Provide the (x, y) coordinate of the cell's center where the given text is located.  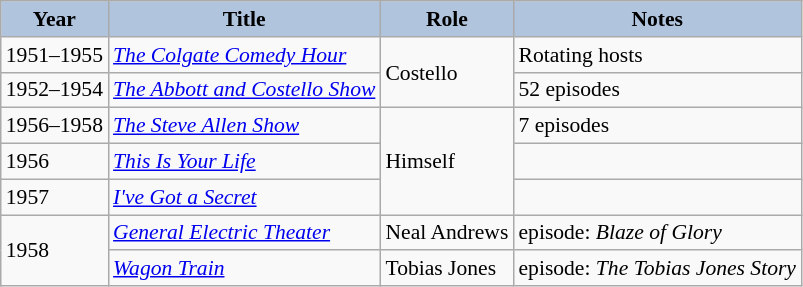
Tobias Jones (446, 269)
The Abbott and Costello Show (244, 90)
Himself (446, 162)
General Electric Theater (244, 233)
The Colgate Comedy Hour (244, 55)
Notes (657, 19)
Role (446, 19)
7 episodes (657, 126)
Rotating hosts (657, 55)
The Steve Allen Show (244, 126)
1952–1954 (54, 90)
1951–1955 (54, 55)
I've Got a Secret (244, 197)
52 episodes (657, 90)
1957 (54, 197)
This Is Your Life (244, 162)
Title (244, 19)
episode: Blaze of Glory (657, 233)
1956–1958 (54, 126)
Costello (446, 72)
Neal Andrews (446, 233)
1956 (54, 162)
1958 (54, 250)
Wagon Train (244, 269)
Year (54, 19)
episode: The Tobias Jones Story (657, 269)
